Search for the cell housing the specified text and yield its [x, y] center coordinate. 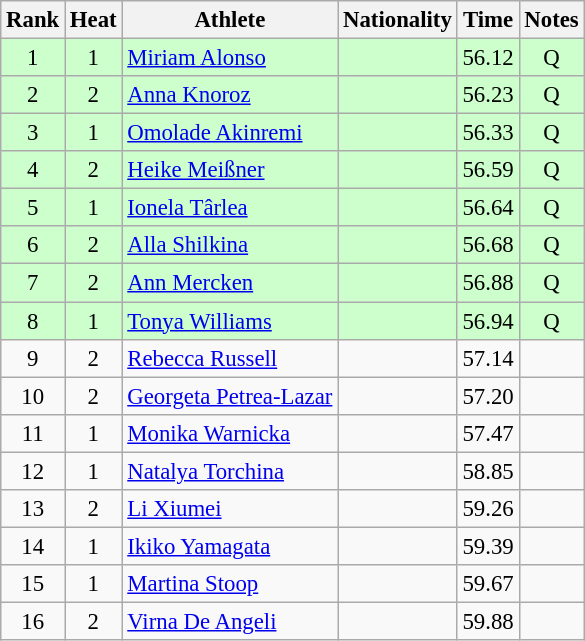
Tonya Williams [230, 321]
Heat [94, 20]
59.39 [488, 546]
Li Xiumei [230, 509]
Time [488, 20]
56.23 [488, 95]
9 [33, 358]
Rank [33, 20]
56.88 [488, 283]
56.12 [488, 58]
Martina Stoop [230, 584]
Virna De Angeli [230, 621]
56.64 [488, 208]
59.88 [488, 621]
Athlete [230, 20]
14 [33, 546]
56.59 [488, 170]
Ionela Târlea [230, 208]
59.67 [488, 584]
8 [33, 321]
Georgeta Petrea-Lazar [230, 396]
Ann Mercken [230, 283]
Miriam Alonso [230, 58]
Nationality [398, 20]
16 [33, 621]
10 [33, 396]
57.20 [488, 396]
4 [33, 170]
Anna Knoroz [230, 95]
Heike Meißner [230, 170]
Notes [552, 20]
56.33 [488, 133]
12 [33, 471]
Rebecca Russell [230, 358]
58.85 [488, 471]
59.26 [488, 509]
3 [33, 133]
7 [33, 283]
15 [33, 584]
Ikiko Yamagata [230, 546]
Alla Shilkina [230, 245]
6 [33, 245]
13 [33, 509]
56.68 [488, 245]
Natalya Torchina [230, 471]
Monika Warnicka [230, 433]
57.14 [488, 358]
5 [33, 208]
Omolade Akinremi [230, 133]
57.47 [488, 433]
56.94 [488, 321]
11 [33, 433]
